Find where the given text appears and provide that cell's center as (X, Y) coordinate. 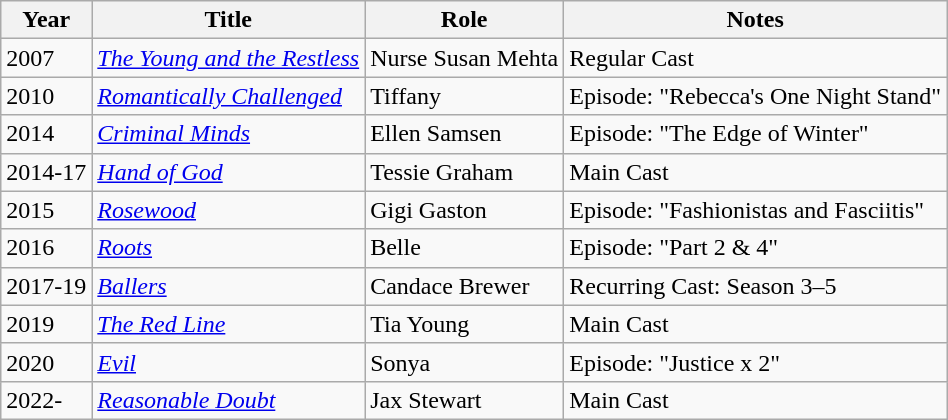
Episode: "Rebecca's One Night Stand" (756, 96)
Reasonable Doubt (228, 400)
Gigi Gaston (464, 210)
2007 (46, 58)
The Young and the Restless (228, 58)
Evil (228, 362)
Belle (464, 248)
Ellen Samsen (464, 134)
Tiffany (464, 96)
2016 (46, 248)
Episode: "Part 2 & 4" (756, 248)
Role (464, 20)
Jax Stewart (464, 400)
2014 (46, 134)
Title (228, 20)
2019 (46, 324)
Hand of God (228, 172)
Episode: "Justice x 2" (756, 362)
Recurring Cast: Season 3–5 (756, 286)
2020 (46, 362)
Notes (756, 20)
Roots (228, 248)
2022- (46, 400)
Episode: "Fashionistas and Fasciitis" (756, 210)
Romantically Challenged (228, 96)
Tia Young (464, 324)
Year (46, 20)
2010 (46, 96)
Episode: "The Edge of Winter" (756, 134)
Ballers (228, 286)
Tessie Graham (464, 172)
Candace Brewer (464, 286)
Sonya (464, 362)
Rosewood (228, 210)
2014-17 (46, 172)
Nurse Susan Mehta (464, 58)
Regular Cast (756, 58)
2015 (46, 210)
The Red Line (228, 324)
2017-19 (46, 286)
Criminal Minds (228, 134)
